Identify which cell holds the provided text, then report its [X, Y] central coordinate. 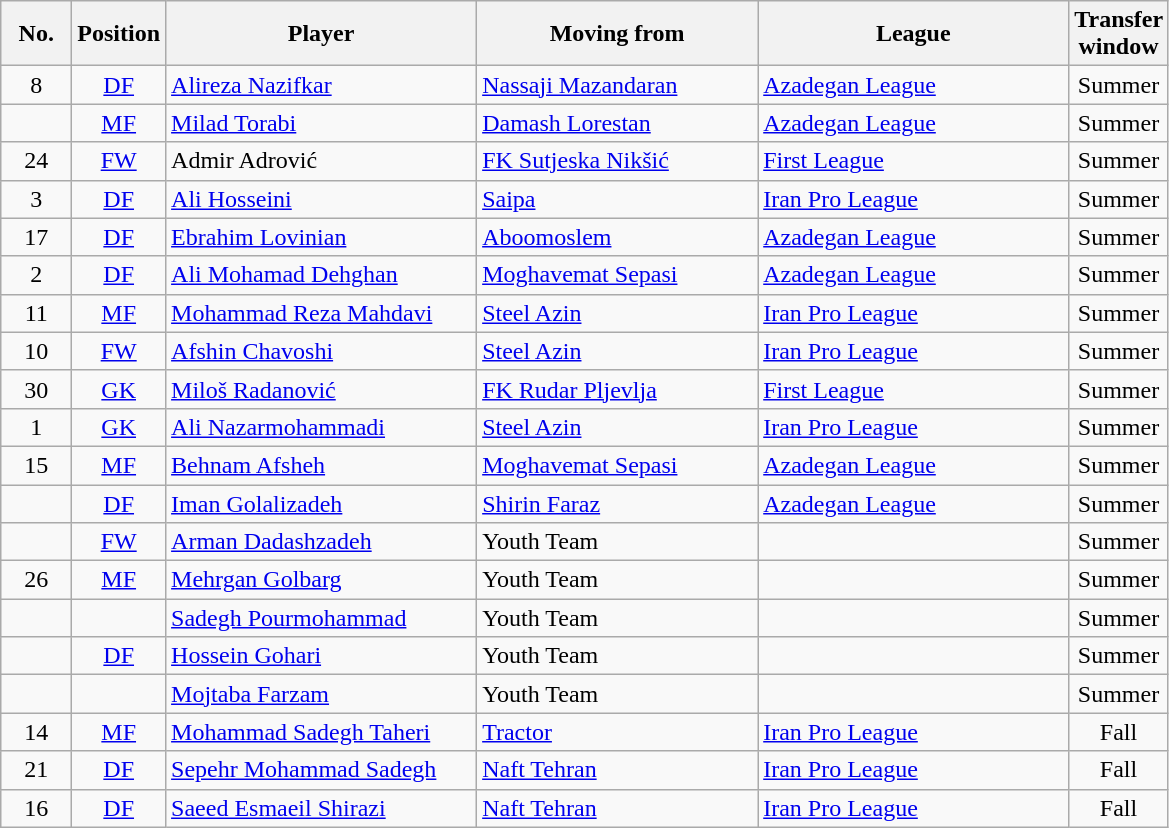
Sadegh Pourmohammad [322, 618]
Position [119, 34]
10 [36, 351]
21 [36, 770]
Saipa [618, 199]
16 [36, 808]
3 [36, 199]
FK Rudar Pljevlja [618, 389]
2 [36, 275]
Saeed Esmaeil Shirazi [322, 808]
Ebrahim Lovinian [322, 237]
Admir Adrović [322, 161]
Shirin Faraz [618, 503]
26 [36, 580]
Nassaji Mazandaran [618, 85]
Miloš Radanović [322, 389]
Arman Dadashzadeh [322, 542]
15 [36, 465]
Sepehr Mohammad Sadegh [322, 770]
Mohammad Reza Mahdavi [322, 313]
Ali Mohamad Dehghan [322, 275]
Tractor [618, 732]
Alireza Nazifkar [322, 85]
League [914, 34]
Milad Torabi [322, 123]
14 [36, 732]
Damash Lorestan [618, 123]
Transfer window [1118, 34]
Mehrgan Golbarg [322, 580]
Ali Nazarmohammadi [322, 427]
1 [36, 427]
Moving from [618, 34]
FK Sutjeska Nikšić [618, 161]
Mojtaba Farzam [322, 694]
11 [36, 313]
Aboomoslem [618, 237]
Behnam Afsheh [322, 465]
No. [36, 34]
8 [36, 85]
Iman Golalizadeh [322, 503]
Player [322, 34]
17 [36, 237]
Afshin Chavoshi [322, 351]
Hossein Gohari [322, 656]
Mohammad Sadegh Taheri [322, 732]
Ali Hosseini [322, 199]
24 [36, 161]
30 [36, 389]
